From the cell containing the given text, extract its center point as (x, y) coordinate. 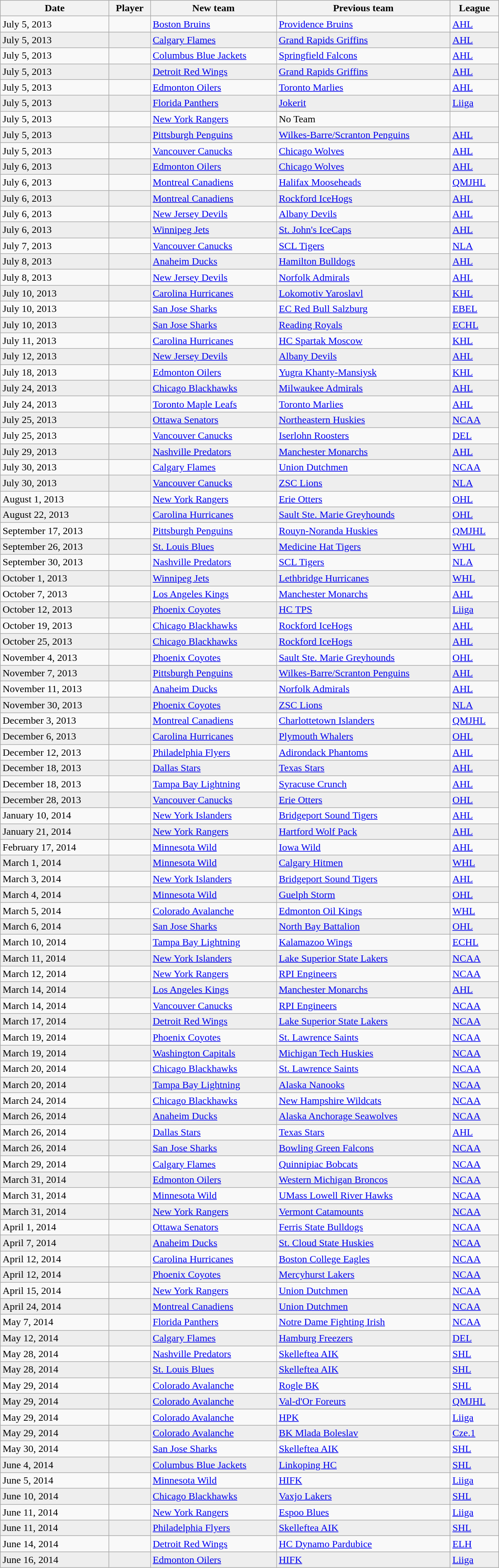
June 4, 2014 (55, 1464)
Val-d'Or Foreurs (363, 1401)
June 10, 2014 (55, 1496)
August 1, 2013 (55, 499)
July 18, 2013 (55, 372)
September 26, 2013 (55, 547)
Syracuse Crunch (363, 784)
June 14, 2014 (55, 1544)
June 16, 2014 (55, 1560)
Alaska Anchorage Seawolves (363, 1116)
HPK (363, 1417)
Edmonton Oil Kings (363, 910)
St. Cloud State Huskies (363, 1243)
New Hampshire Wildcats (363, 1101)
October 7, 2013 (55, 594)
Ferris State Bulldogs (363, 1227)
HC TPS (363, 610)
December 6, 2013 (55, 737)
Halifax Mooseheads (363, 182)
December 3, 2013 (55, 721)
Springfield Falcons (363, 56)
March 5, 2014 (55, 910)
EC Red Bull Salzburg (363, 309)
July 29, 2013 (55, 451)
March 6, 2014 (55, 926)
New team (214, 8)
Lokomotiv Yaroslavl (363, 293)
Toronto Maple Leafs (214, 404)
Rogle BK (363, 1385)
Espoo Blues (363, 1512)
Hamilton Bulldogs (363, 262)
Plymouth Whalers (363, 737)
September 17, 2013 (55, 531)
EBEL (474, 309)
July 7, 2013 (55, 246)
October 19, 2013 (55, 626)
League (474, 8)
St. John's IceCaps (363, 230)
UMass Lowell River Hawks (363, 1195)
July 12, 2013 (55, 356)
October 12, 2013 (55, 610)
March 24, 2014 (55, 1101)
Northeastern Huskies (363, 420)
Charlottetown Islanders (363, 721)
Alaska Nanooks (363, 1085)
Jokerit (363, 103)
Yugra Khanty-Mansiysk (363, 372)
ELH (474, 1544)
Michigan Tech Huskies (363, 1053)
Adirondack Phantoms (363, 752)
Hartford Wolf Pack (363, 831)
Reading Royals (363, 325)
December 12, 2013 (55, 752)
November 30, 2013 (55, 705)
March 1, 2014 (55, 863)
Vermont Catamounts (363, 1212)
December 28, 2013 (55, 800)
May 12, 2014 (55, 1338)
Notre Dame Fighting Irish (363, 1322)
BK Mlada Boleslav (363, 1433)
Providence Bruins (363, 24)
June 5, 2014 (55, 1481)
February 17, 2014 (55, 847)
Vaxjo Lakers (363, 1496)
Calgary Hitmen (363, 863)
March 11, 2014 (55, 958)
Washington Capitals (214, 1053)
March 29, 2014 (55, 1164)
March 12, 2014 (55, 974)
Bowling Green Falcons (363, 1148)
May 30, 2014 (55, 1449)
January 10, 2014 (55, 816)
Kalamazoo Wings (363, 942)
Medicine Hat Tigers (363, 547)
Date (55, 8)
Lethbridge Hurricanes (363, 578)
October 1, 2013 (55, 578)
Quinnipiac Bobcats (363, 1164)
North Bay Battalion (363, 926)
May 7, 2014 (55, 1322)
Mercyhurst Lakers (363, 1275)
March 3, 2014 (55, 879)
HC Dynamo Pardubice (363, 1544)
Rouyn-Noranda Huskies (363, 531)
HC Spartak Moscow (363, 341)
Boston Bruins (214, 24)
November 7, 2013 (55, 673)
October 25, 2013 (55, 641)
Milwaukee Admirals (363, 388)
January 21, 2014 (55, 831)
Previous team (363, 8)
November 11, 2013 (55, 689)
April 1, 2014 (55, 1227)
Boston College Eagles (363, 1259)
August 22, 2013 (55, 515)
Iserlohn Roosters (363, 435)
Linkoping HC (363, 1464)
April 15, 2014 (55, 1291)
Hamburg Freezers (363, 1338)
July 11, 2013 (55, 341)
No Team (363, 119)
March 17, 2014 (55, 1021)
Guelph Storm (363, 895)
April 7, 2014 (55, 1243)
April 24, 2014 (55, 1306)
Player (130, 8)
Cze.1 (474, 1433)
Western Michigan Broncos (363, 1180)
September 30, 2013 (55, 562)
Iowa Wild (363, 847)
March 4, 2014 (55, 895)
November 4, 2013 (55, 657)
March 10, 2014 (55, 942)
